Return the (x, y) coordinate for the center point of the cell that contains the specified text.  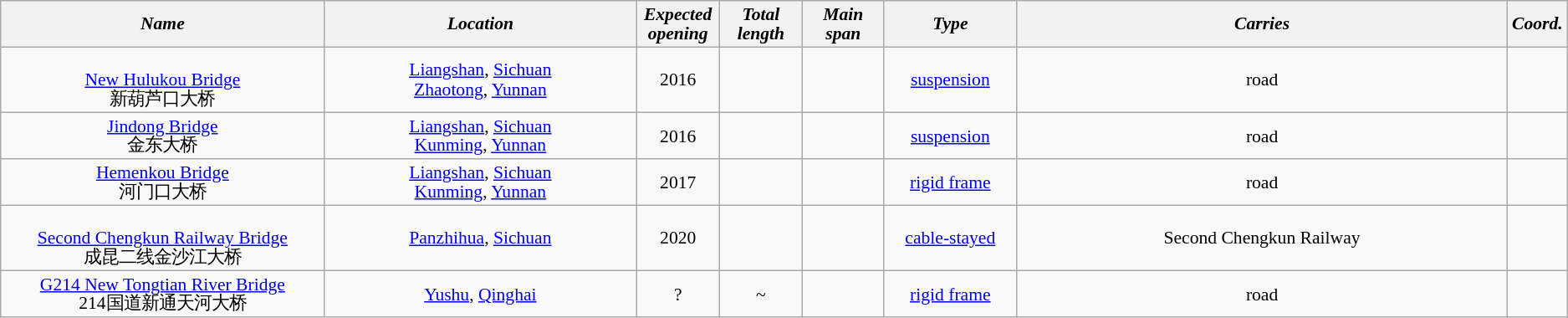
Coord. (1537, 24)
cable-stayed (950, 238)
Carries (1262, 24)
Yushu, Qinghai (480, 295)
Panzhihua, Sichuan (480, 238)
? (678, 295)
Type (950, 24)
G214 New Tongtian River Bridge214国道新通天河大桥 (162, 295)
2020 (678, 238)
2017 (678, 182)
Total length (761, 24)
Liangshan, SichuanZhaotong, Yunnan (480, 80)
~ (761, 295)
Jindong Bridge金东大桥 (162, 136)
Name (162, 24)
Second Chengkun Railway Bridge成昆二线金沙江大桥 (162, 238)
Second Chengkun Railway (1262, 238)
New Hulukou Bridge新葫芦口大桥 (162, 80)
Hemenkou Bridge河门口大桥 (162, 182)
Expected opening (678, 24)
Location (480, 24)
Main span (843, 24)
